Capture the cell that displays the provided text and extract its (x, y) central coordinate. 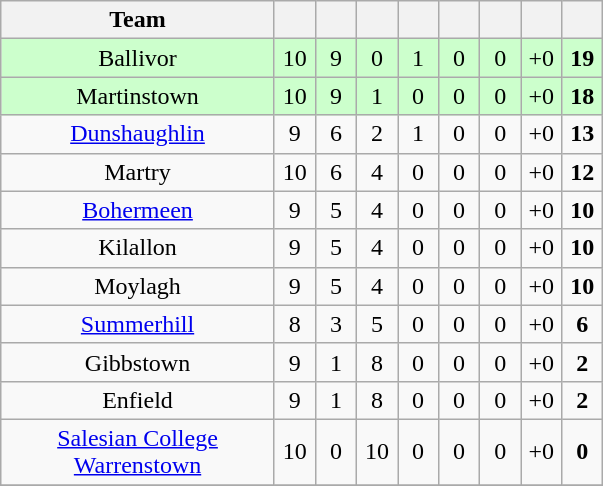
Kilallon (138, 248)
18 (582, 96)
Bohermeen (138, 210)
Gibbstown (138, 362)
Team (138, 20)
Summerhill (138, 324)
13 (582, 134)
Martinstown (138, 96)
Dunshaughlin (138, 134)
Ballivor (138, 58)
3 (336, 324)
Salesian College Warrenstown (138, 452)
Enfield (138, 400)
Moylagh (138, 286)
12 (582, 172)
Martry (138, 172)
19 (582, 58)
